Return [X, Y] of the center of cell containing provided text 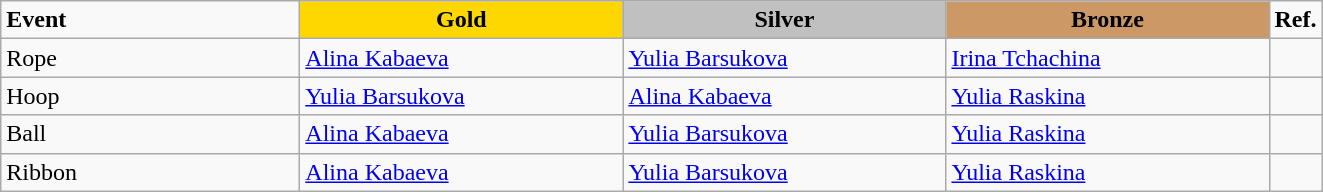
Irina Tchachina [1108, 58]
Rope [150, 58]
Ball [150, 134]
Hoop [150, 96]
Ribbon [150, 172]
Event [150, 20]
Bronze [1108, 20]
Gold [462, 20]
Ref. [1296, 20]
Silver [784, 20]
